Identify which cell holds the provided text, then report its (X, Y) central coordinate. 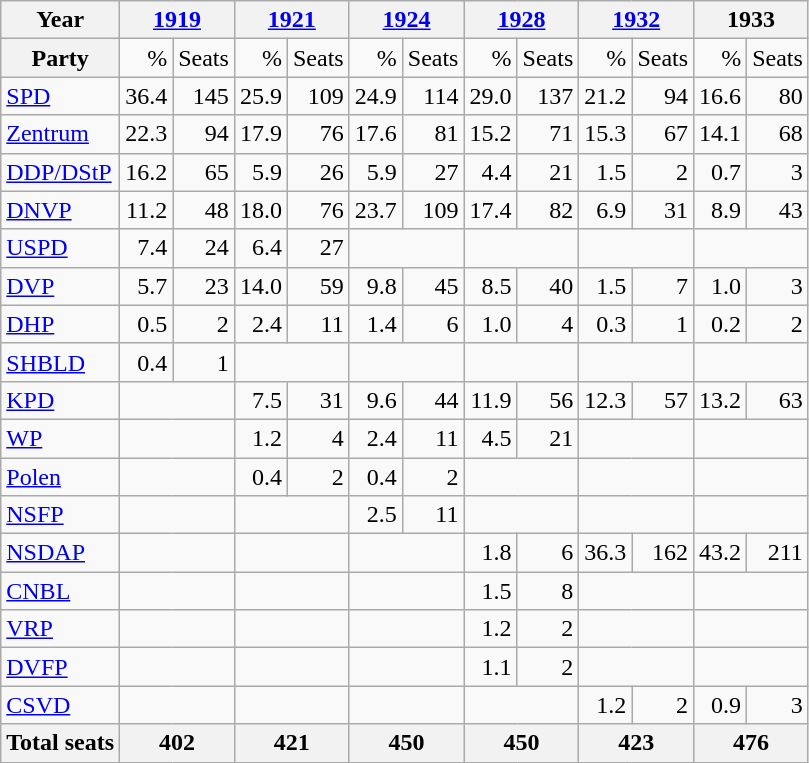
29.0 (490, 96)
1932 (636, 20)
56 (548, 400)
45 (433, 286)
59 (318, 286)
2.5 (376, 515)
43 (778, 210)
CSVD (60, 705)
14.1 (720, 134)
25.9 (260, 96)
23 (204, 286)
7 (663, 286)
68 (778, 134)
1.4 (376, 324)
4.4 (490, 172)
Party (60, 58)
7.5 (260, 400)
WP (60, 438)
36.4 (146, 96)
Polen (60, 477)
17.9 (260, 134)
80 (778, 96)
57 (663, 400)
21.2 (606, 96)
421 (292, 743)
17.6 (376, 134)
CNBL (60, 591)
KPD (60, 400)
SPD (60, 96)
SHBLD (60, 362)
36.3 (606, 553)
17.4 (490, 210)
71 (548, 134)
6.9 (606, 210)
1928 (522, 20)
VRP (60, 629)
44 (433, 400)
8.5 (490, 286)
DDP/DStP (60, 172)
67 (663, 134)
40 (548, 286)
402 (178, 743)
Zentrum (60, 134)
16.6 (720, 96)
1921 (292, 20)
0.7 (720, 172)
1919 (178, 20)
0.3 (606, 324)
5.7 (146, 286)
15.3 (606, 134)
NSFP (60, 515)
8.9 (720, 210)
16.2 (146, 172)
1.1 (490, 667)
24 (204, 248)
11.9 (490, 400)
DVP (60, 286)
1933 (752, 20)
18.0 (260, 210)
81 (433, 134)
48 (204, 210)
DVFP (60, 667)
476 (752, 743)
24.9 (376, 96)
23.7 (376, 210)
NSDAP (60, 553)
0.5 (146, 324)
162 (663, 553)
22.3 (146, 134)
7.4 (146, 248)
0.2 (720, 324)
0.9 (720, 705)
USPD (60, 248)
9.8 (376, 286)
DHP (60, 324)
137 (548, 96)
12.3 (606, 400)
9.6 (376, 400)
11.2 (146, 210)
15.2 (490, 134)
43.2 (720, 553)
14.0 (260, 286)
82 (548, 210)
13.2 (720, 400)
4.5 (490, 438)
6.4 (260, 248)
1.8 (490, 553)
114 (433, 96)
211 (778, 553)
63 (778, 400)
8 (548, 591)
423 (636, 743)
Year (60, 20)
1924 (406, 20)
DNVP (60, 210)
65 (204, 172)
145 (204, 96)
26 (318, 172)
Total seats (60, 743)
